For the text-containing cell, return its midpoint in (X, Y) coordinate format. 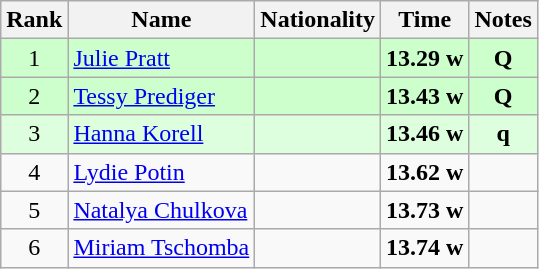
1 (34, 58)
Julie Pratt (162, 58)
4 (34, 172)
Hanna Korell (162, 134)
Nationality (318, 20)
Miriam Tschomba (162, 248)
13.62 w (425, 172)
Tessy Prediger (162, 96)
6 (34, 248)
13.46 w (425, 134)
q (503, 134)
13.73 w (425, 210)
Rank (34, 20)
2 (34, 96)
Notes (503, 20)
Natalya Chulkova (162, 210)
13.43 w (425, 96)
Lydie Potin (162, 172)
5 (34, 210)
Time (425, 20)
13.74 w (425, 248)
3 (34, 134)
13.29 w (425, 58)
Name (162, 20)
